Capture the cell that displays the provided text and extract its [X, Y] central coordinate. 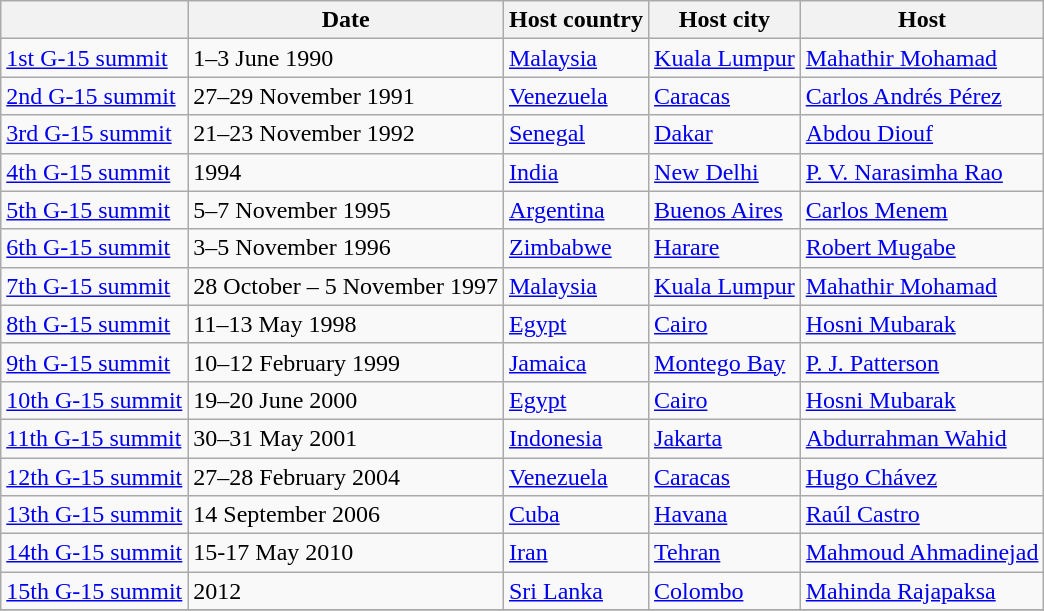
14th G-15 summit [94, 553]
21–23 November 1992 [346, 134]
2012 [346, 591]
Host city [725, 20]
Havana [725, 515]
Indonesia [576, 438]
13th G-15 summit [94, 515]
Iran [576, 553]
Raúl Castro [922, 515]
Host country [576, 20]
10th G-15 summit [94, 400]
Buenos Aires [725, 210]
Abdurrahman Wahid [922, 438]
6th G-15 summit [94, 248]
India [576, 172]
15th G-15 summit [94, 591]
12th G-15 summit [94, 477]
15-17 May 2010 [346, 553]
Carlos Menem [922, 210]
Cuba [576, 515]
2nd G-15 summit [94, 96]
5–7 November 1995 [346, 210]
Carlos Andrés Pérez [922, 96]
Date [346, 20]
New Delhi [725, 172]
19–20 June 2000 [346, 400]
Senegal [576, 134]
8th G-15 summit [94, 324]
28 October – 5 November 1997 [346, 286]
Zimbabwe [576, 248]
27–28 February 2004 [346, 477]
11th G-15 summit [94, 438]
10–12 February 1999 [346, 362]
1–3 June 1990 [346, 58]
27–29 November 1991 [346, 96]
Robert Mugabe [922, 248]
P. V. Narasimha Rao [922, 172]
Jamaica [576, 362]
Dakar [725, 134]
Mahinda Rajapaksa [922, 591]
Host [922, 20]
Tehran [725, 553]
3–5 November 1996 [346, 248]
1994 [346, 172]
5th G-15 summit [94, 210]
Montego Bay [725, 362]
Sri Lanka [576, 591]
11–13 May 1998 [346, 324]
Mahmoud Ahmadinejad [922, 553]
P. J. Patterson [922, 362]
7th G-15 summit [94, 286]
Abdou Diouf [922, 134]
Hugo Chávez [922, 477]
9th G-15 summit [94, 362]
1st G-15 summit [94, 58]
14 September 2006 [346, 515]
Argentina [576, 210]
30–31 May 2001 [346, 438]
4th G-15 summit [94, 172]
3rd G-15 summit [94, 134]
Jakarta [725, 438]
Harare [725, 248]
Colombo [725, 591]
